From the cell containing the given text, extract its center point as [X, Y] coordinate. 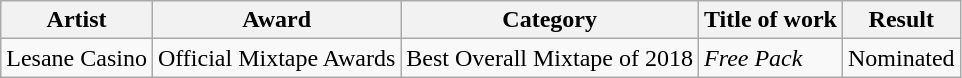
Title of work [770, 20]
Artist [77, 20]
Best Overall Mixtape of 2018 [550, 58]
Nominated [901, 58]
Award [276, 20]
Category [550, 20]
Free Pack [770, 58]
Official Mixtape Awards [276, 58]
Lesane Casino [77, 58]
Result [901, 20]
